Provide the (X, Y) coordinate of the cell's center where the given text is located.  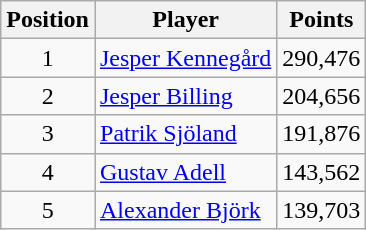
1 (48, 58)
290,476 (322, 58)
4 (48, 172)
5 (48, 210)
191,876 (322, 134)
Alexander Björk (185, 210)
Position (48, 20)
Jesper Kennegård (185, 58)
143,562 (322, 172)
Gustav Adell (185, 172)
Points (322, 20)
3 (48, 134)
Patrik Sjöland (185, 134)
Jesper Billing (185, 96)
Player (185, 20)
204,656 (322, 96)
2 (48, 96)
139,703 (322, 210)
